Search for the cell housing the specified text and yield its [x, y] center coordinate. 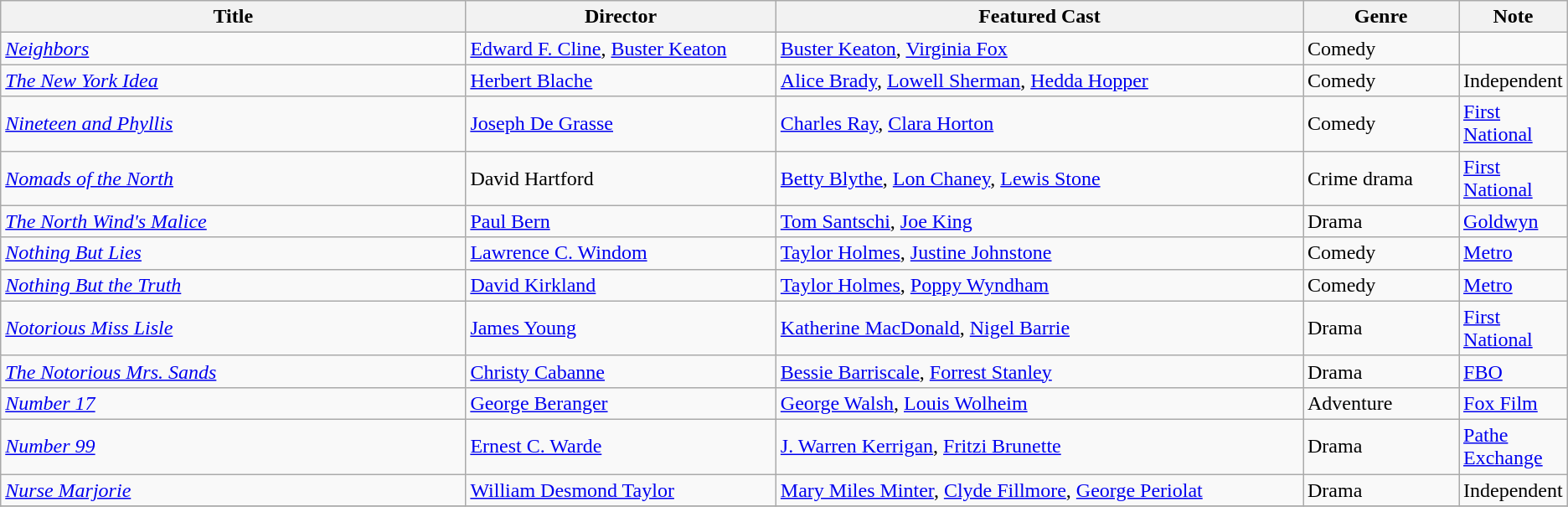
Alice Brady, Lowell Sherman, Hedda Hopper [1039, 80]
FBO [1514, 371]
The Notorious Mrs. Sands [233, 371]
George Walsh, Louis Wolheim [1039, 403]
Paul Bern [621, 221]
Buster Keaton, Virginia Fox [1039, 49]
Betty Blythe, Lon Chaney, Lewis Stone [1039, 178]
Taylor Holmes, Poppy Wyndham [1039, 285]
George Beranger [621, 403]
Nineteen and Phyllis [233, 124]
Crime drama [1381, 178]
Katherine MacDonald, Nigel Barrie [1039, 329]
Christy Cabanne [621, 371]
Goldwyn [1514, 221]
William Desmond Taylor [621, 490]
Note [1514, 17]
Nomads of the North [233, 178]
The New York Idea [233, 80]
Director [621, 17]
Number 17 [233, 403]
Featured Cast [1039, 17]
J. Warren Kerrigan, Fritzi Brunette [1039, 446]
Bessie Barriscale, Forrest Stanley [1039, 371]
Number 99 [233, 446]
Genre [1381, 17]
Joseph De Grasse [621, 124]
Notorious Miss Lisle [233, 329]
Taylor Holmes, Justine Johnstone [1039, 253]
Neighbors [233, 49]
David Kirkland [621, 285]
Lawrence C. Windom [621, 253]
Mary Miles Minter, Clyde Fillmore, George Periolat [1039, 490]
Tom Santschi, Joe King [1039, 221]
Nurse Marjorie [233, 490]
Title [233, 17]
Nothing But the Truth [233, 285]
James Young [621, 329]
Fox Film [1514, 403]
Adventure [1381, 403]
Nothing But Lies [233, 253]
David Hartford [621, 178]
Herbert Blache [621, 80]
Edward F. Cline, Buster Keaton [621, 49]
Ernest C. Warde [621, 446]
Charles Ray, Clara Horton [1039, 124]
Pathe Exchange [1514, 446]
The North Wind's Malice [233, 221]
